Output the (x, y) coordinate of the center of the cell containing the given text.  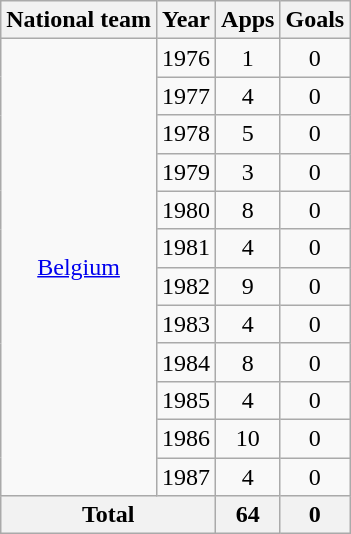
Apps (248, 20)
5 (248, 134)
Year (186, 20)
National team (79, 20)
1978 (186, 134)
1979 (186, 172)
1987 (186, 477)
1976 (186, 58)
Goals (315, 20)
1982 (186, 286)
1985 (186, 400)
Belgium (79, 268)
1983 (186, 324)
Total (108, 515)
10 (248, 438)
1 (248, 58)
9 (248, 286)
1981 (186, 248)
1977 (186, 96)
1986 (186, 438)
64 (248, 515)
1980 (186, 210)
1984 (186, 362)
3 (248, 172)
